Extract the [x, y] coordinate from the center of the cell holding the provided text.  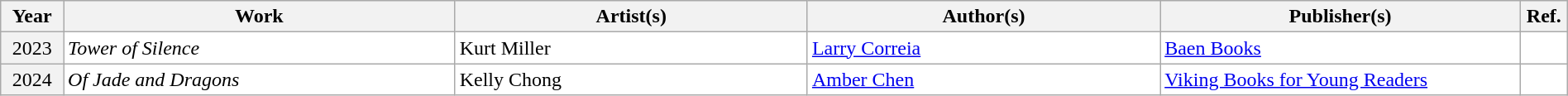
Publisher(s) [1341, 17]
Amber Chen [983, 79]
Kurt Miller [631, 48]
Viking Books for Young Readers [1341, 79]
Kelly Chong [631, 79]
Baen Books [1341, 48]
Of Jade and Dragons [260, 79]
Larry Correia [983, 48]
Work [260, 17]
2024 [32, 79]
Artist(s) [631, 17]
Author(s) [983, 17]
Ref. [1543, 17]
2023 [32, 48]
Tower of Silence [260, 48]
Year [32, 17]
